Identify which cell holds the provided text, then report its [x, y] central coordinate. 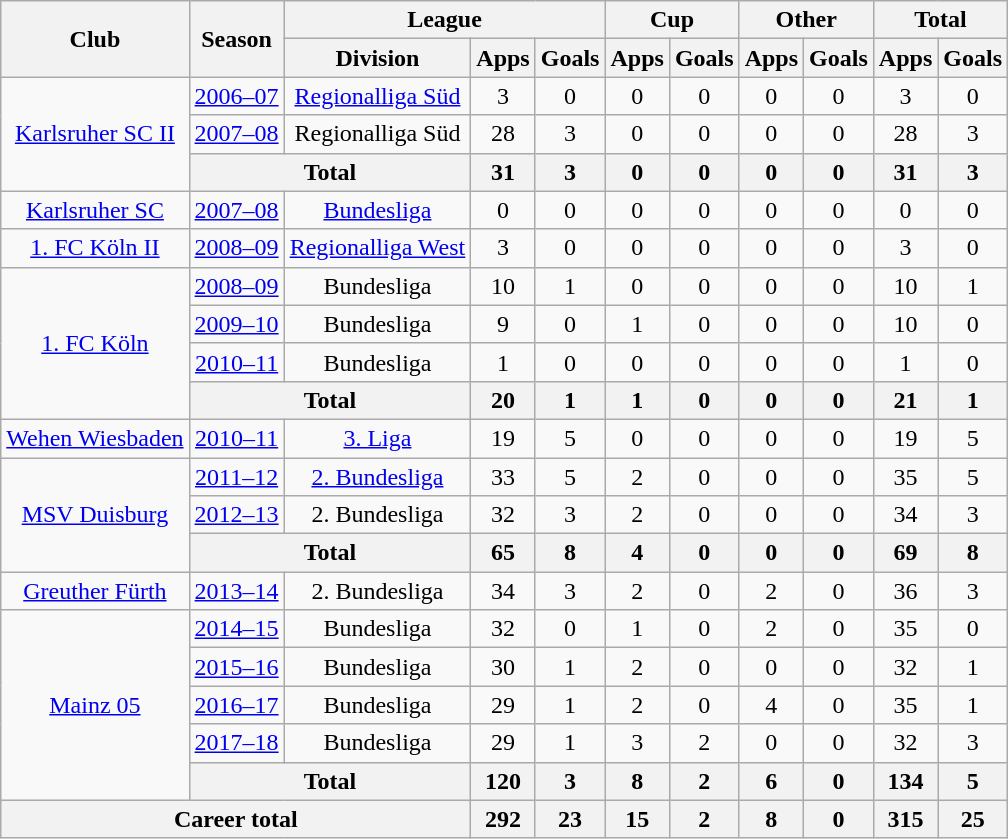
69 [905, 553]
Club [95, 39]
36 [905, 591]
134 [905, 781]
20 [503, 400]
2014–15 [236, 629]
21 [905, 400]
Season [236, 39]
2012–13 [236, 515]
2009–10 [236, 324]
Karlsruher SC II [95, 134]
65 [503, 553]
2013–14 [236, 591]
315 [905, 819]
2016–17 [236, 705]
Division [378, 58]
2006–07 [236, 96]
Regionalliga West [378, 248]
Wehen Wiesbaden [95, 438]
1. FC Köln II [95, 248]
15 [637, 819]
Karlsruher SC [95, 210]
Mainz 05 [95, 705]
23 [570, 819]
Other [806, 20]
Career total [236, 819]
30 [503, 667]
League [444, 20]
2011–12 [236, 477]
2017–18 [236, 743]
1. FC Köln [95, 343]
Greuther Fürth [95, 591]
Cup [672, 20]
MSV Duisburg [95, 515]
2015–16 [236, 667]
9 [503, 324]
292 [503, 819]
6 [771, 781]
33 [503, 477]
120 [503, 781]
25 [973, 819]
3. Liga [378, 438]
